From the cell containing the given text, extract its center point as (X, Y) coordinate. 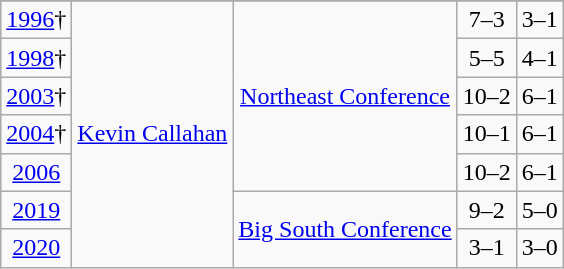
Big South Conference (345, 229)
4–1 (540, 58)
Kevin Callahan (152, 134)
5–5 (486, 58)
2019 (36, 210)
1996† (36, 20)
9–2 (486, 210)
5–0 (540, 210)
Northeast Conference (345, 96)
1998† (36, 58)
2003† (36, 96)
2004† (36, 134)
7–3 (486, 20)
3–0 (540, 248)
2006 (36, 172)
10–1 (486, 134)
2020 (36, 248)
